Search for the cell housing the specified text and yield its (x, y) center coordinate. 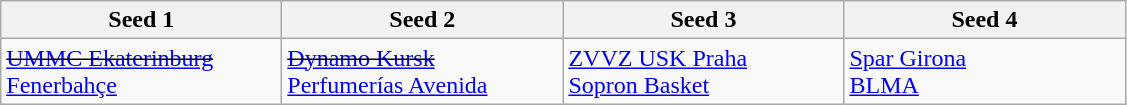
Seed 2 (422, 20)
Dynamo Kursk Perfumerías Avenida (422, 72)
Seed 1 (142, 20)
UMMC Ekaterinburg Fenerbahçe (142, 72)
Spar Girona BLMA (984, 72)
ZVVZ USK Praha Sopron Basket (704, 72)
Seed 4 (984, 20)
Seed 3 (704, 20)
